Find where the given text appears and provide that cell's center as (X, Y) coordinate. 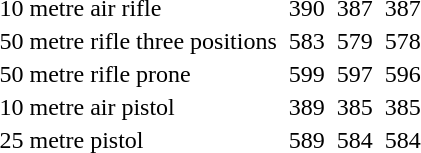
389 (306, 107)
599 (306, 74)
385 (354, 107)
579 (354, 41)
597 (354, 74)
583 (306, 41)
